Determine the (X, Y) coordinate at the center of the cell enclosing the given text.  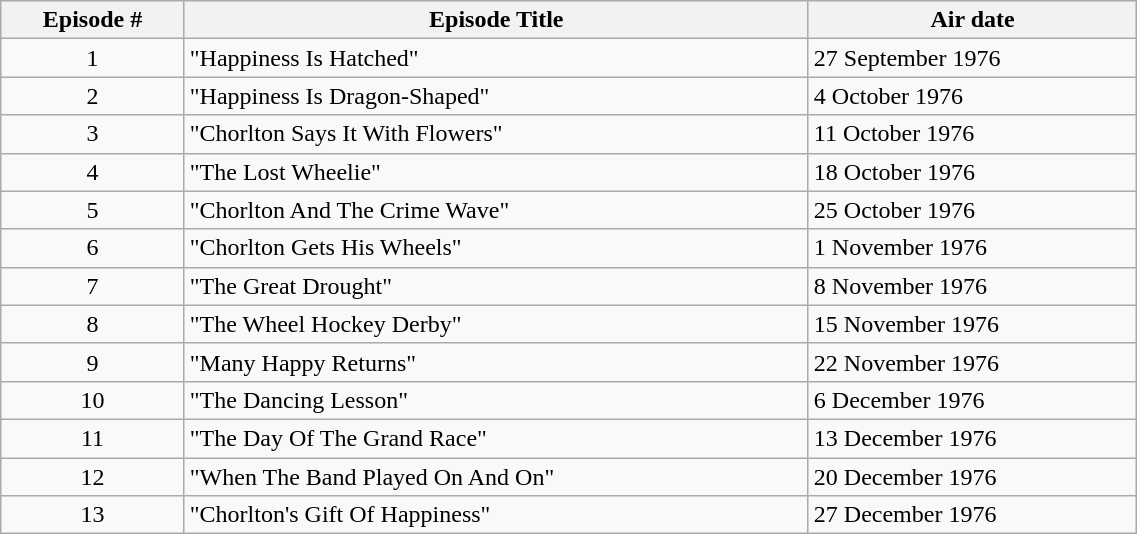
1 November 1976 (972, 248)
3 (93, 134)
5 (93, 210)
15 November 1976 (972, 324)
7 (93, 286)
6 December 1976 (972, 400)
Air date (972, 20)
18 October 1976 (972, 172)
20 December 1976 (972, 477)
"The Great Drought" (496, 286)
22 November 1976 (972, 362)
12 (93, 477)
1 (93, 58)
Episode Title (496, 20)
27 September 1976 (972, 58)
25 October 1976 (972, 210)
8 November 1976 (972, 286)
9 (93, 362)
"Happiness Is Dragon-Shaped" (496, 96)
"Happiness Is Hatched" (496, 58)
"The Day Of The Grand Race" (496, 438)
"When The Band Played On And On" (496, 477)
2 (93, 96)
4 October 1976 (972, 96)
13 (93, 515)
"Many Happy Returns" (496, 362)
27 December 1976 (972, 515)
11 (93, 438)
"Chorlton And The Crime Wave" (496, 210)
"The Dancing Lesson" (496, 400)
11 October 1976 (972, 134)
6 (93, 248)
8 (93, 324)
"Chorlton's Gift Of Happiness" (496, 515)
13 December 1976 (972, 438)
Episode # (93, 20)
"Chorlton Says It With Flowers" (496, 134)
"The Wheel Hockey Derby" (496, 324)
4 (93, 172)
10 (93, 400)
"Chorlton Gets His Wheels" (496, 248)
"The Lost Wheelie" (496, 172)
